Return the (X, Y) coordinate for the center point of the cell that contains the specified text.  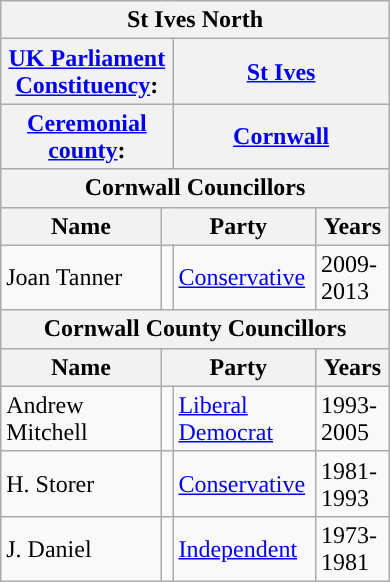
1981-1993 (353, 484)
Cornwall Councillors (195, 188)
1973-1981 (353, 548)
Cornwall County Councillors (195, 329)
St Ives North (195, 20)
2009-2013 (353, 278)
UK Parliament Constituency: (87, 72)
J. Daniel (81, 548)
Joan Tanner (81, 278)
Andrew Mitchell (81, 418)
Ceremonial county: (87, 136)
1993-2005 (353, 418)
H. Storer (81, 484)
Liberal Democrat (244, 418)
Independent (244, 548)
St Ives (281, 72)
Cornwall (281, 136)
